Output the (x, y) coordinate of the center of the cell containing the given text.  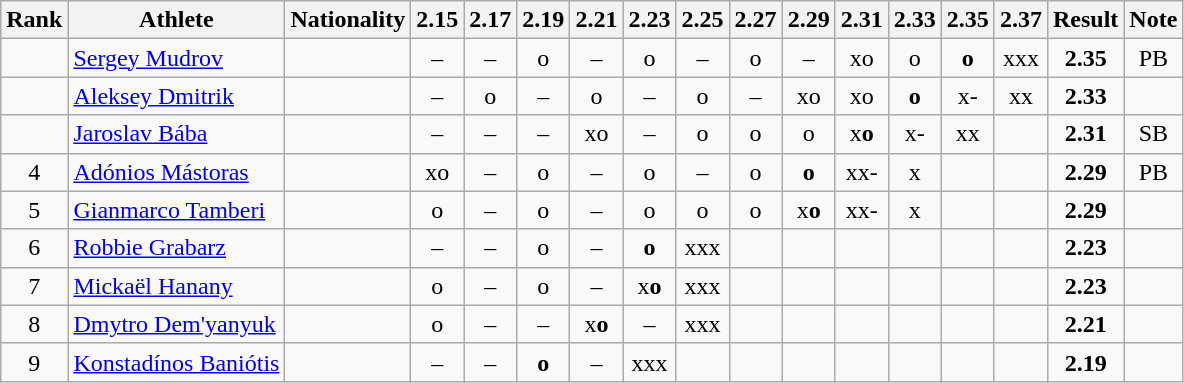
2.37 (1020, 20)
7 (34, 286)
Sergey Mudrov (176, 58)
2.27 (756, 20)
8 (34, 324)
5 (34, 210)
Rank (34, 20)
2.15 (438, 20)
2.17 (490, 20)
Adónios Mástoras (176, 172)
Athlete (176, 20)
SB (1154, 134)
6 (34, 248)
Result (1085, 20)
Dmytro Dem'yanyuk (176, 324)
Robbie Grabarz (176, 248)
Gianmarco Tamberi (176, 210)
Aleksey Dmitrik (176, 96)
Note (1154, 20)
4 (34, 172)
2.25 (702, 20)
9 (34, 362)
Konstadínos Baniótis (176, 362)
Jaroslav Bába (176, 134)
Nationality (348, 20)
Mickaël Hanany (176, 286)
